Return the (x, y) coordinate for the center point of the cell that contains the specified text.  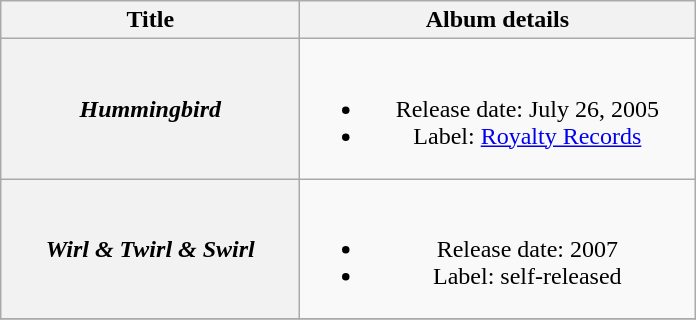
Wirl & Twirl & Swirl (150, 249)
Title (150, 20)
Release date: 2007Label: self-released (498, 249)
Album details (498, 20)
Release date: July 26, 2005Label: Royalty Records (498, 109)
Hummingbird (150, 109)
